Determine the [X, Y] coordinate at the center of the cell enclosing the given text.  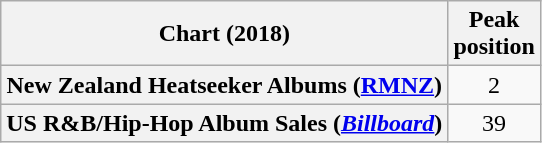
Peak position [494, 34]
Chart (2018) [224, 34]
New Zealand Heatseeker Albums (RMNZ) [224, 85]
2 [494, 85]
US R&B/Hip-Hop Album Sales (Billboard) [224, 123]
39 [494, 123]
